Extract the (X, Y) coordinate from the center of the cell holding the provided text.  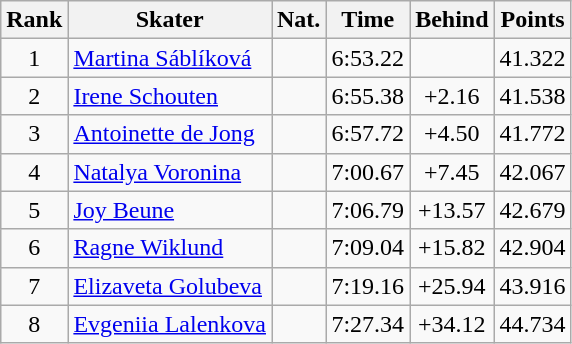
Joy Beune (170, 210)
42.679 (532, 210)
Skater (170, 20)
43.916 (532, 286)
Nat. (299, 20)
Time (368, 20)
6:53.22 (368, 58)
Behind (452, 20)
+13.57 (452, 210)
41.772 (532, 134)
44.734 (532, 324)
+2.16 (452, 96)
Evgeniia Lalenkova (170, 324)
Elizaveta Golubeva (170, 286)
41.322 (532, 58)
+34.12 (452, 324)
2 (34, 96)
7:27.34 (368, 324)
Martina Sáblíková (170, 58)
6:57.72 (368, 134)
Natalya Voronina (170, 172)
+25.94 (452, 286)
41.538 (532, 96)
Rank (34, 20)
5 (34, 210)
3 (34, 134)
7:09.04 (368, 248)
8 (34, 324)
Ragne Wiklund (170, 248)
42.904 (532, 248)
Antoinette de Jong (170, 134)
4 (34, 172)
+15.82 (452, 248)
7 (34, 286)
7:00.67 (368, 172)
+7.45 (452, 172)
6:55.38 (368, 96)
7:06.79 (368, 210)
7:19.16 (368, 286)
6 (34, 248)
+4.50 (452, 134)
42.067 (532, 172)
Points (532, 20)
1 (34, 58)
Irene Schouten (170, 96)
